Scan for the cell matching the given text and deliver its [x, y] coordinate at center. 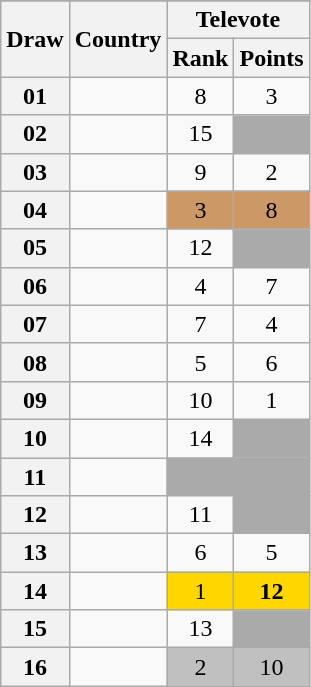
01 [35, 96]
9 [200, 172]
08 [35, 362]
06 [35, 286]
Televote [238, 20]
Points [272, 58]
16 [35, 667]
Country [118, 39]
Draw [35, 39]
Rank [200, 58]
04 [35, 210]
03 [35, 172]
09 [35, 400]
07 [35, 324]
05 [35, 248]
02 [35, 134]
